Locate the cell with the specified text and output its [X, Y] center coordinate. 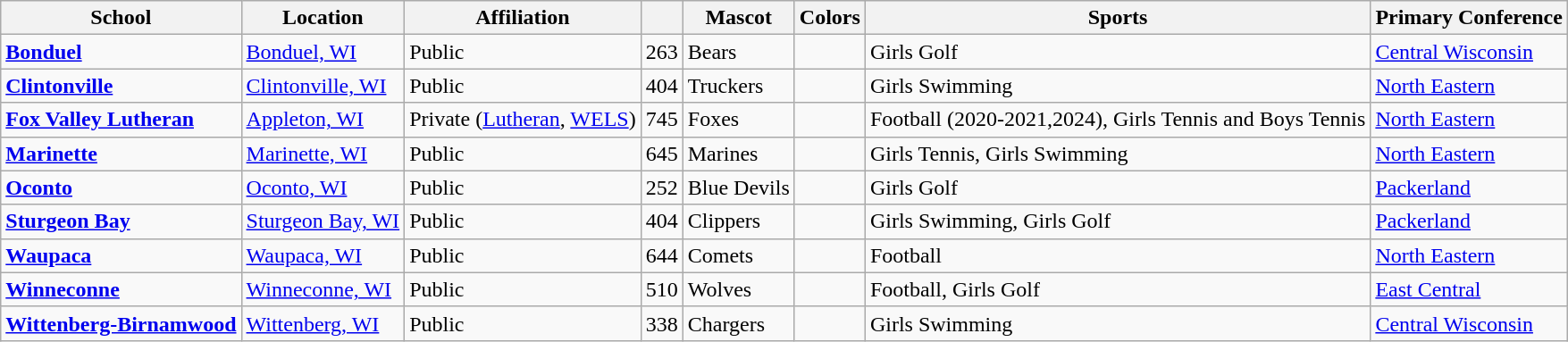
Clintonville [122, 86]
Chargers [738, 323]
Football [1117, 255]
644 [661, 255]
East Central [1469, 289]
510 [661, 289]
Football, Girls Golf [1117, 289]
645 [661, 154]
Oconto, WI [323, 188]
Winneconne, WI [323, 289]
Waupaca, WI [323, 255]
Clintonville, WI [323, 86]
Wittenberg-Birnamwood [122, 323]
School [122, 18]
Marines [738, 154]
Mascot [738, 18]
Fox Valley Lutheran [122, 120]
Primary Conference [1469, 18]
263 [661, 52]
Sturgeon Bay [122, 221]
Wittenberg, WI [323, 323]
Waupaca [122, 255]
Bonduel, WI [323, 52]
Sports [1117, 18]
252 [661, 188]
Oconto [122, 188]
Affiliation [524, 18]
Comets [738, 255]
Football (2020-2021,2024), Girls Tennis and Boys Tennis [1117, 120]
Foxes [738, 120]
Truckers [738, 86]
Girls Swimming, Girls Golf [1117, 221]
Clippers [738, 221]
Sturgeon Bay, WI [323, 221]
Wolves [738, 289]
Appleton, WI [323, 120]
Colors [829, 18]
Marinette, WI [323, 154]
338 [661, 323]
Marinette [122, 154]
Bonduel [122, 52]
Blue Devils [738, 188]
Girls Tennis, Girls Swimming [1117, 154]
Winneconne [122, 289]
Bears [738, 52]
Private (Lutheran, WELS) [524, 120]
Location [323, 18]
745 [661, 120]
